Search for the cell housing the specified text and yield its (x, y) center coordinate. 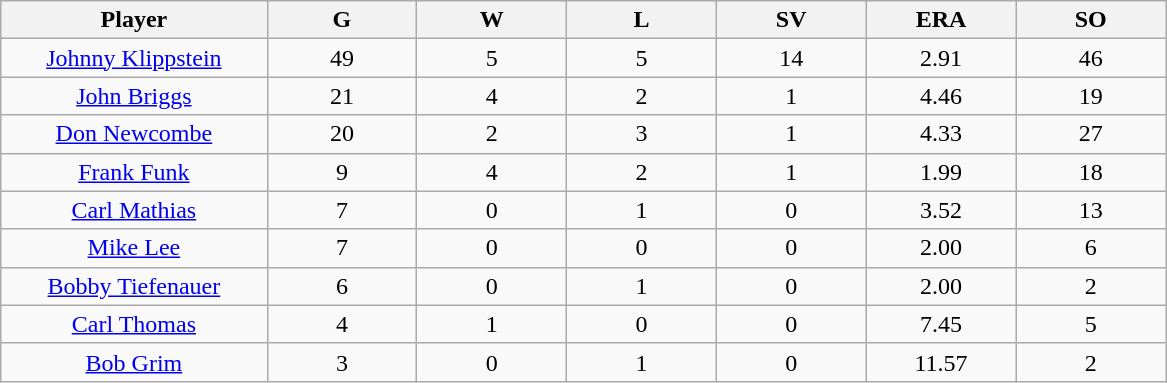
Frank Funk (134, 172)
7.45 (941, 324)
20 (342, 134)
SV (791, 20)
W (492, 20)
L (642, 20)
Carl Mathias (134, 210)
John Briggs (134, 96)
18 (1091, 172)
4.46 (941, 96)
Mike Lee (134, 248)
Bobby Tiefenauer (134, 286)
G (342, 20)
46 (1091, 58)
Carl Thomas (134, 324)
14 (791, 58)
SO (1091, 20)
11.57 (941, 362)
Player (134, 20)
Don Newcombe (134, 134)
ERA (941, 20)
27 (1091, 134)
2.91 (941, 58)
13 (1091, 210)
3.52 (941, 210)
Johnny Klippstein (134, 58)
19 (1091, 96)
49 (342, 58)
9 (342, 172)
Bob Grim (134, 362)
4.33 (941, 134)
21 (342, 96)
1.99 (941, 172)
